Return the (x, y) coordinate for the center point of the cell that contains the specified text.  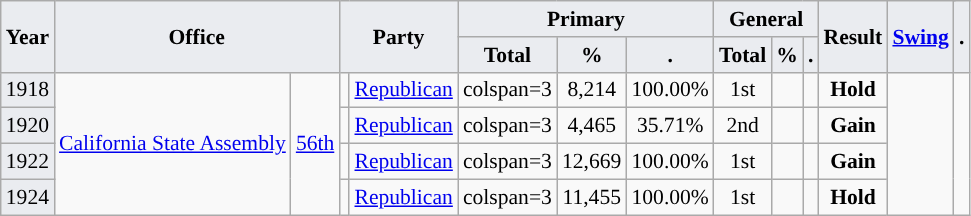
Swing (920, 36)
General (766, 19)
1920 (28, 126)
1922 (28, 162)
1918 (28, 90)
Primary (586, 19)
35.71% (670, 126)
2nd (742, 126)
12,669 (592, 162)
Result (852, 36)
4,465 (592, 126)
Year (28, 36)
California State Assembly (172, 143)
8,214 (592, 90)
56th (316, 143)
1924 (28, 197)
11,455 (592, 197)
Party (398, 36)
Office (196, 36)
